For the text-containing cell, return its midpoint in (X, Y) coordinate format. 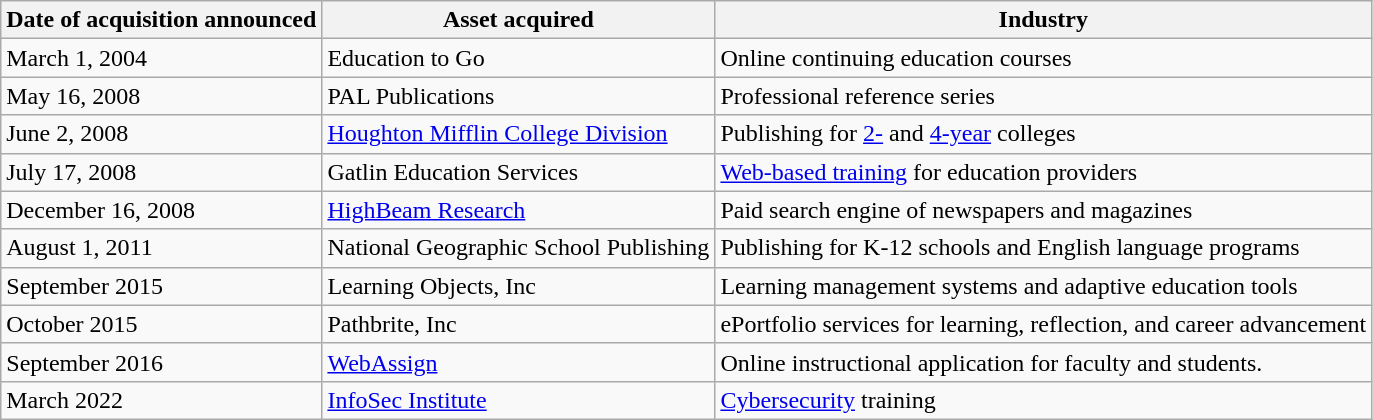
July 17, 2008 (162, 172)
Gatlin Education Services (518, 172)
Paid search engine of newspapers and magazines (1044, 210)
December 16, 2008 (162, 210)
Learning management systems and adaptive education tools (1044, 286)
National Geographic School Publishing (518, 248)
Publishing for K-12 schools and English language programs (1044, 248)
HighBeam Research (518, 210)
Pathbrite, Inc (518, 324)
InfoSec Institute (518, 400)
Education to Go (518, 58)
PAL Publications (518, 96)
Web-based training for education providers (1044, 172)
Houghton Mifflin College Division (518, 134)
June 2, 2008 (162, 134)
WebAssign (518, 362)
September 2015 (162, 286)
October 2015 (162, 324)
September 2016 (162, 362)
Industry (1044, 20)
ePortfolio services for learning, reflection, and career advancement (1044, 324)
Online instructional application for faculty and students. (1044, 362)
Publishing for 2- and 4-year colleges (1044, 134)
Asset acquired (518, 20)
March 1, 2004 (162, 58)
May 16, 2008 (162, 96)
August 1, 2011 (162, 248)
Learning Objects, Inc (518, 286)
Date of acquisition announced (162, 20)
Professional reference series (1044, 96)
Cybersecurity training (1044, 400)
March 2022 (162, 400)
Online continuing education courses (1044, 58)
